Identify which cell holds the provided text, then report its (X, Y) central coordinate. 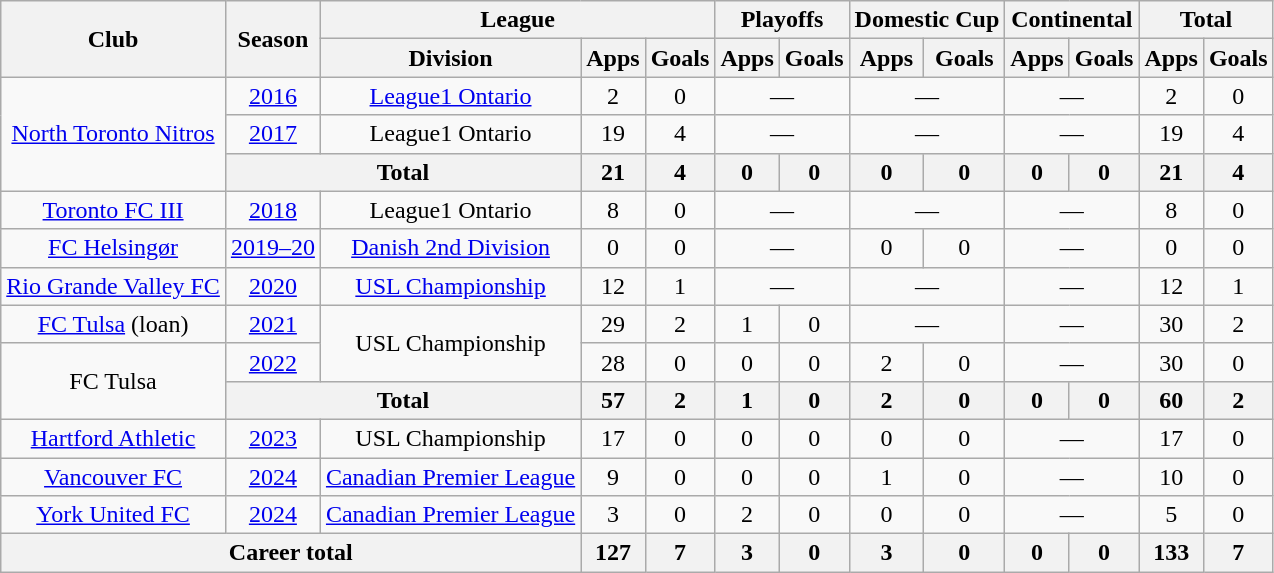
2020 (272, 286)
Continental (1072, 20)
9 (613, 477)
League (517, 20)
2022 (272, 362)
York United FC (114, 515)
2023 (272, 438)
2019–20 (272, 248)
FC Tulsa (loan) (114, 324)
29 (613, 324)
Rio Grande Valley FC (114, 286)
FC Tulsa (114, 381)
10 (1171, 477)
127 (613, 553)
Domestic Cup (927, 20)
57 (613, 400)
2017 (272, 134)
Hartford Athletic (114, 438)
Danish 2nd Division (450, 248)
60 (1171, 400)
2016 (272, 96)
5 (1171, 515)
Career total (291, 553)
133 (1171, 553)
Season (272, 39)
Playoffs (782, 20)
North Toronto Nitros (114, 134)
2018 (272, 210)
Vancouver FC (114, 477)
Toronto FC III (114, 210)
Division (450, 58)
28 (613, 362)
2021 (272, 324)
Club (114, 39)
FC Helsingør (114, 248)
